Identify which cell holds the provided text, then report its (x, y) central coordinate. 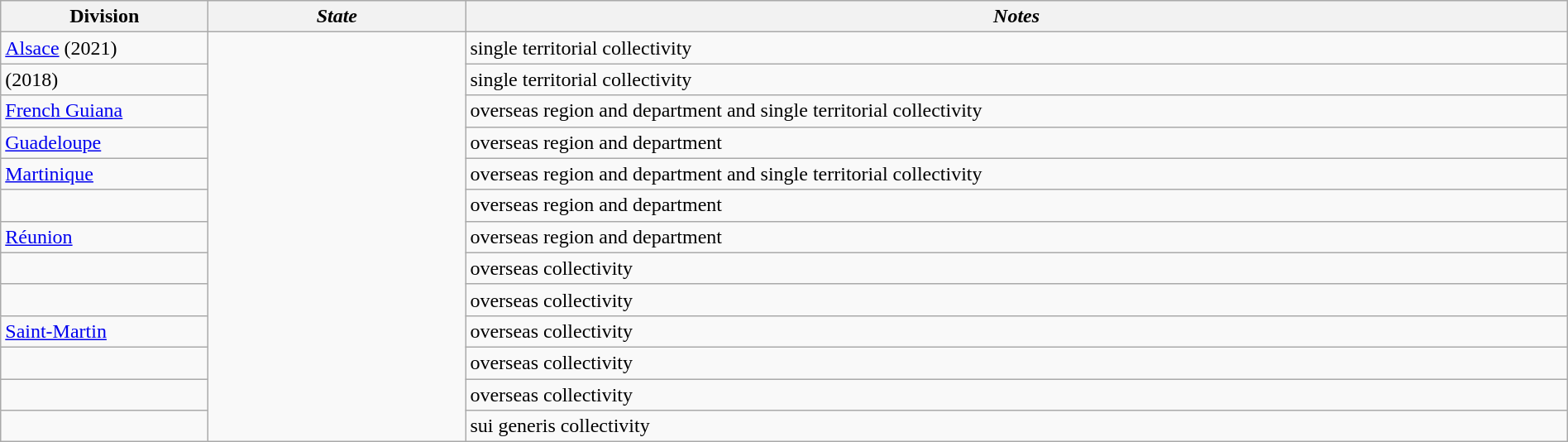
Guadeloupe (104, 142)
Alsace (2021) (104, 48)
Division (104, 17)
(2018) (104, 79)
Notes (1016, 17)
sui generis collectivity (1016, 426)
Martinique (104, 174)
French Guiana (104, 111)
State (337, 17)
Saint-Martin (104, 331)
Réunion (104, 237)
